Find where the given text appears and provide that cell's center as [x, y] coordinate. 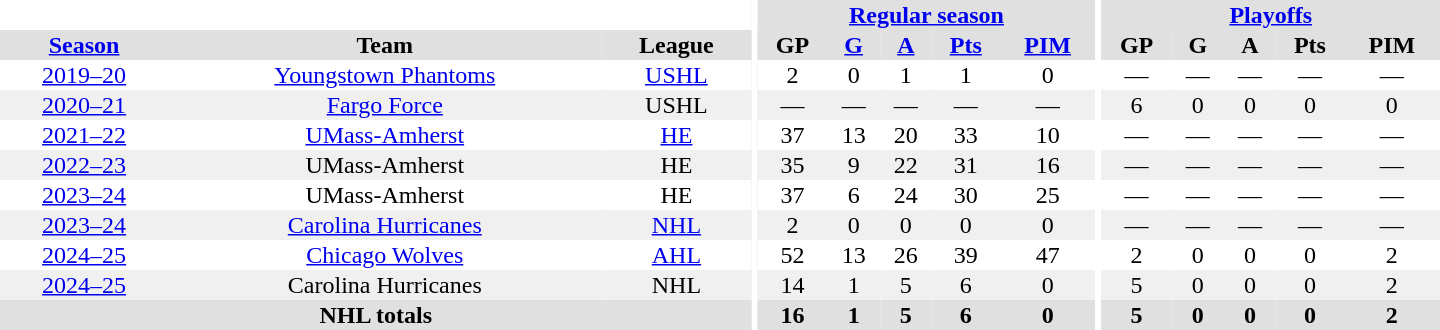
20 [906, 135]
Youngstown Phantoms [384, 75]
14 [792, 285]
9 [854, 165]
Chicago Wolves [384, 255]
Regular season [926, 15]
33 [966, 135]
2020–21 [84, 105]
2021–22 [84, 135]
30 [966, 195]
Team [384, 45]
39 [966, 255]
Playoffs [1270, 15]
26 [906, 255]
25 [1048, 195]
NHL totals [376, 315]
10 [1048, 135]
Season [84, 45]
52 [792, 255]
League [676, 45]
24 [906, 195]
2019–20 [84, 75]
2022–23 [84, 165]
22 [906, 165]
AHL [676, 255]
35 [792, 165]
47 [1048, 255]
Fargo Force [384, 105]
31 [966, 165]
